Scan for the cell matching the given text and deliver its [x, y] coordinate at center. 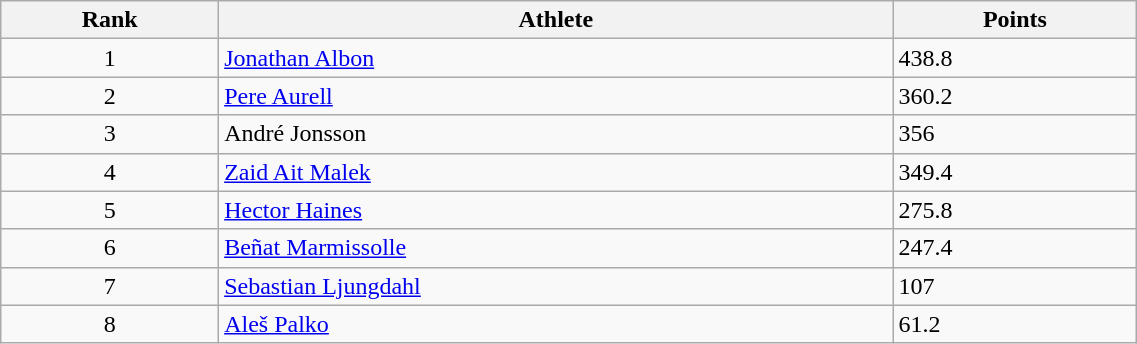
360.2 [1015, 96]
2 [110, 96]
Athlete [556, 20]
5 [110, 210]
349.4 [1015, 172]
Points [1015, 20]
Beñat Marmissolle [556, 248]
8 [110, 324]
Jonathan Albon [556, 58]
356 [1015, 134]
247.4 [1015, 248]
6 [110, 248]
Sebastian Ljungdahl [556, 286]
Zaid Ait Malek [556, 172]
4 [110, 172]
7 [110, 286]
275.8 [1015, 210]
3 [110, 134]
Rank [110, 20]
Hector Haines [556, 210]
438.8 [1015, 58]
Aleš Palko [556, 324]
1 [110, 58]
Pere Aurell [556, 96]
107 [1015, 286]
André Jonsson [556, 134]
61.2 [1015, 324]
